Scan for the cell matching the given text and deliver its (x, y) coordinate at center. 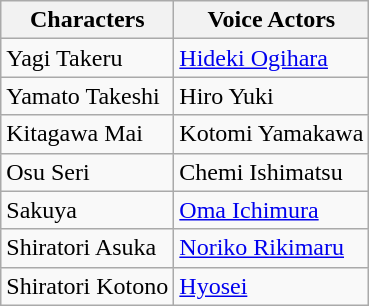
Hyosei (272, 286)
Yamato Takeshi (88, 96)
Sakuya (88, 210)
Hideki Ogihara (272, 58)
Kitagawa Mai (88, 134)
Shiratori Asuka (88, 248)
Characters (88, 20)
Voice Actors (272, 20)
Hiro Yuki (272, 96)
Kotomi Yamakawa (272, 134)
Oma Ichimura (272, 210)
Yagi Takeru (88, 58)
Osu Seri (88, 172)
Chemi Ishimatsu (272, 172)
Noriko Rikimaru (272, 248)
Shiratori Kotono (88, 286)
